Return the [x, y] coordinate for the center point of the cell that contains the specified text.  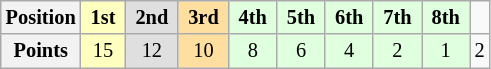
12 [152, 51]
1st [104, 17]
Position [41, 17]
15 [104, 51]
10 [203, 51]
8 [253, 51]
5th [301, 17]
Points [41, 51]
4 [349, 51]
4th [253, 17]
7th [397, 17]
6 [301, 51]
2nd [152, 17]
6th [349, 17]
1 [446, 51]
8th [446, 17]
3rd [203, 17]
